Extract the [X, Y] coordinate from the center of the cell holding the provided text.  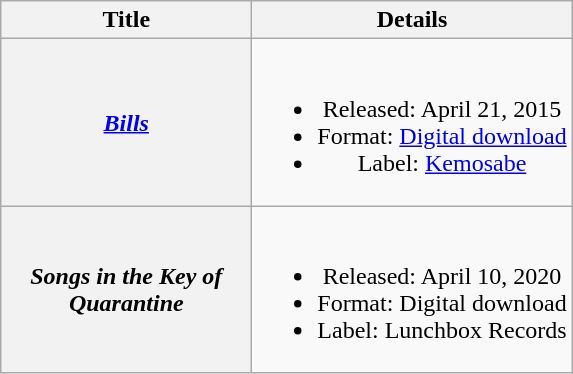
Bills [126, 122]
Released: April 10, 2020Format: Digital downloadLabel: Lunchbox Records [412, 290]
Title [126, 20]
Released: April 21, 2015Format: Digital downloadLabel: Kemosabe [412, 122]
Songs in the Key of Quarantine [126, 290]
Details [412, 20]
